Locate the cell with the specified text and output its [x, y] center coordinate. 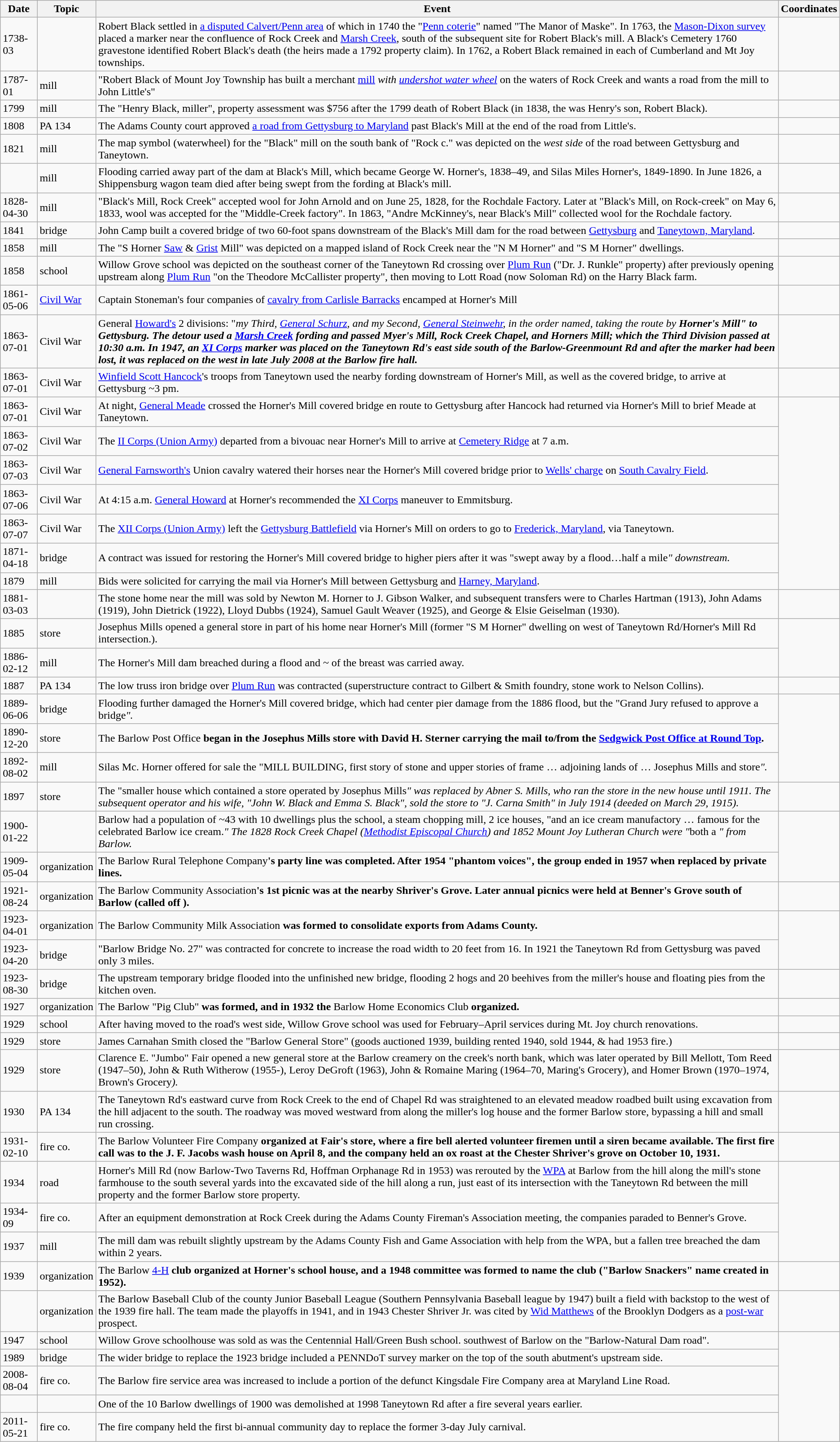
1879 [19, 581]
2008-08-04 [19, 1381]
Topic [66, 9]
1897 [19, 796]
1885 [19, 633]
1738-03 [19, 44]
1871-04-18 [19, 558]
James Carnahan Smith closed the "Barlow General Store" (goods auctioned 1939, building rented 1940, sold 1944, & had 1953 fire.) [437, 1041]
1881-03-03 [19, 604]
The Barlow Rural Telephone Company's party line was completed. After 1954 "phantom voices", the group ended in 1957 when replaced by private lines. [437, 867]
The XII Corps (Union Army) left the Gettysburg Battlefield via Horner's Mill on orders to go to Frederick, Maryland, via Taneytown. [437, 529]
1889-06-06 [19, 708]
1923-08-30 [19, 984]
1890-12-20 [19, 738]
1821 [19, 149]
The Horner's Mill dam breached during a flood and ~ of the breast was carried away. [437, 663]
After having moved to the road's west side, Willow Grove school was used for February–April services during Mt. Joy church renovations. [437, 1024]
The Barlow "Pig Club" was formed, and in 1932 the Barlow Home Economics Club organized. [437, 1007]
The Barlow Community Milk Association was formed to consolidate exports from Adams County. [437, 926]
1927 [19, 1007]
1947 [19, 1341]
1828-04-30 [19, 207]
The wider bridge to replace the 1923 bridge included a PENNDoT survey marker on the top of the south abutment's upstream side. [437, 1358]
1931-02-10 [19, 1147]
General Farnsworth's Union cavalry watered their horses near the Horner's Mill covered bridge prior to Wells' charge on South Cavalry Field. [437, 470]
2011-05-21 [19, 1427]
1900-01-22 [19, 832]
road [66, 1182]
1863-07-06 [19, 499]
Bids were solicited for carrying the mail via Horner's Mill between Gettysburg and Harney, Maryland. [437, 581]
1930 [19, 1112]
The fire company held the first bi-annual community day to replace the former 3-day July carnival. [437, 1427]
1939 [19, 1276]
1787-01 [19, 85]
1799 [19, 109]
Date [19, 9]
The Adams County court approved a road from Gettysburg to Maryland past Black's Mill at the end of the road from Little's. [437, 126]
1841 [19, 230]
The Barlow Post Office began in the Josephus Mills store with David H. Sterner carrying the mail to/from the Sedgwick Post Office at Round Top. [437, 738]
1934-09 [19, 1218]
After an equipment demonstration at Rock Creek during the Adams County Fireman's Association meeting, the companies paraded to Benner's Grove. [437, 1218]
At 4:15 a.m. General Howard at Horner's recommended the XI Corps maneuver to Emmitsburg. [437, 499]
1923-04-20 [19, 954]
The Barlow 4-H club organized at Horner's school house, and a 1948 committee was formed to name the club ("Barlow Snackers" name created in 1952). [437, 1276]
1863-07-03 [19, 470]
1937 [19, 1246]
Willow Grove schoolhouse was sold as was the Centennial Hall/Green Bush school. southwest of Barlow on the "Barlow-Natural Dam road". [437, 1341]
1989 [19, 1358]
1886-02-12 [19, 663]
1923-04-01 [19, 926]
The "S Horner Saw & Grist Mill" was depicted on a mapped island of Rock Creek near the "N M Horner" and "S M Horner" dwellings. [437, 247]
1808 [19, 126]
The low truss iron bridge over Plum Run was contracted (superstructure contract to Gilbert & Smith foundry, stone work to Nelson Collins). [437, 686]
The Barlow fire service area was increased to include a portion of the defunct Kingsdale Fire Company area at Maryland Line Road. [437, 1381]
The II Corps (Union Army) departed from a bivouac near Horner's Mill to arrive at Cemetery Ridge at 7 a.m. [437, 441]
A contract was issued for restoring the Horner's Mill covered bridge to higher piers after it was "swept away by a flood…half a mile" downstream. [437, 558]
John Camp built a covered bridge of two 60-foot spans downstream of the Black's Mill dam for the road between Gettysburg and Taneytown, Maryland. [437, 230]
1934 [19, 1182]
Captain Stoneman's four companies of cavalry from Carlisle Barracks encamped at Horner's Mill [437, 300]
1887 [19, 686]
One of the 10 Barlow dwellings of 1900 was demolished at 1998 Taneytown Rd after a fire several years earlier. [437, 1404]
1892-08-02 [19, 767]
1863-07-02 [19, 441]
1861-05-06 [19, 300]
Coordinates [809, 9]
1909-05-04 [19, 867]
Event [437, 9]
1863-07-07 [19, 529]
The "Henry Black, miller", property assessment was $756 after the 1799 death of Robert Black (in 1838, the was Henry's son, Robert Black). [437, 109]
1921-08-24 [19, 896]
